Return the [X, Y] coordinate for the center point of the cell that contains the specified text.  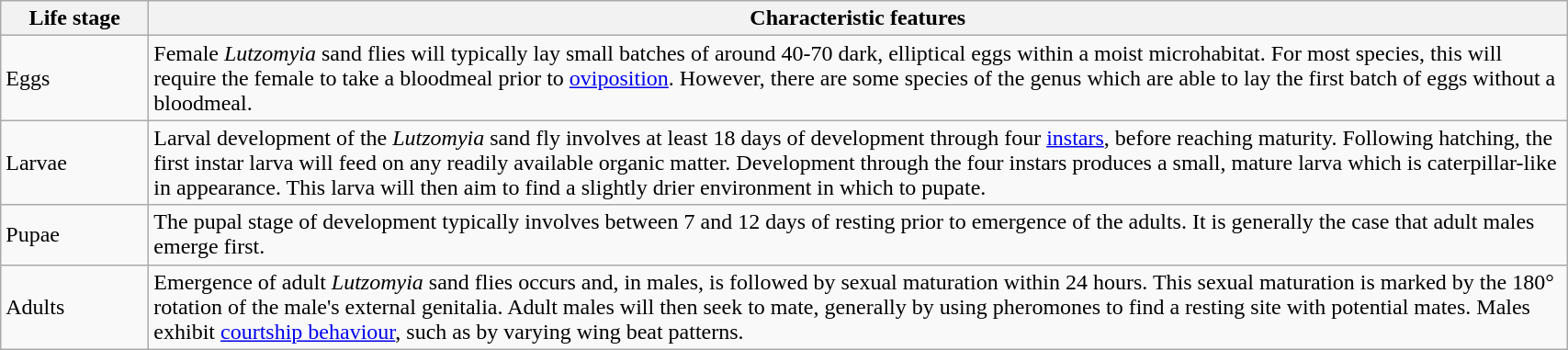
Larvae [75, 163]
Pupae [75, 235]
Adults [75, 307]
Eggs [75, 78]
Characteristic features [858, 18]
Life stage [75, 18]
